From the cell containing the given text, extract its center point as [X, Y] coordinate. 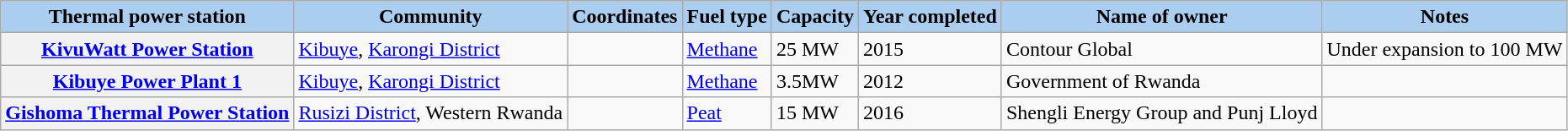
2015 [930, 49]
2012 [930, 81]
15 MW [815, 113]
Peat [727, 113]
Thermal power station [147, 17]
Government of Rwanda [1162, 81]
3.5MW [815, 81]
Contour Global [1162, 49]
Rusizi District, Western Rwanda [431, 113]
Fuel type [727, 17]
Notes [1445, 17]
Coordinates [625, 17]
Under expansion to 100 MW [1445, 49]
2016 [930, 113]
KivuWatt Power Station [147, 49]
Community [431, 17]
Capacity [815, 17]
25 MW [815, 49]
Gishoma Thermal Power Station [147, 113]
Shengli Energy Group and Punj Lloyd [1162, 113]
Name of owner [1162, 17]
Year completed [930, 17]
Kibuye Power Plant 1 [147, 81]
